Output the (x, y) coordinate of the center of the cell containing the given text.  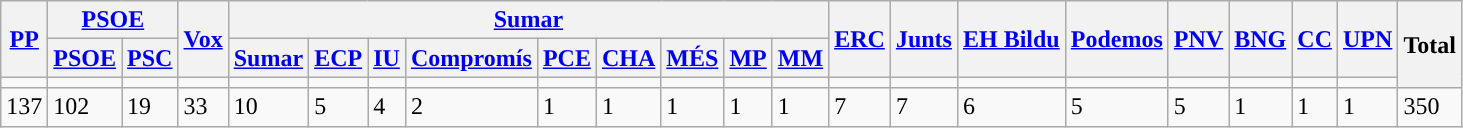
PCE (566, 58)
CHA (628, 58)
19 (150, 107)
2 (471, 107)
Compromís (471, 58)
ECP (338, 58)
BNG (1260, 39)
MP (748, 58)
UPN (1368, 39)
10 (268, 107)
ERC (860, 39)
PNV (1198, 39)
Total (1430, 44)
Podemos (1116, 39)
Vox (203, 39)
IU (387, 58)
137 (24, 107)
33 (203, 107)
350 (1430, 107)
PSC (150, 58)
4 (387, 107)
PP (24, 39)
EH Bildu (1011, 39)
102 (85, 107)
CC (1315, 39)
6 (1011, 107)
MÉS (692, 58)
MM (800, 58)
Junts (924, 39)
